Pinpoint the cell where the given text exists, returning its [x, y] midpoint coordinate. 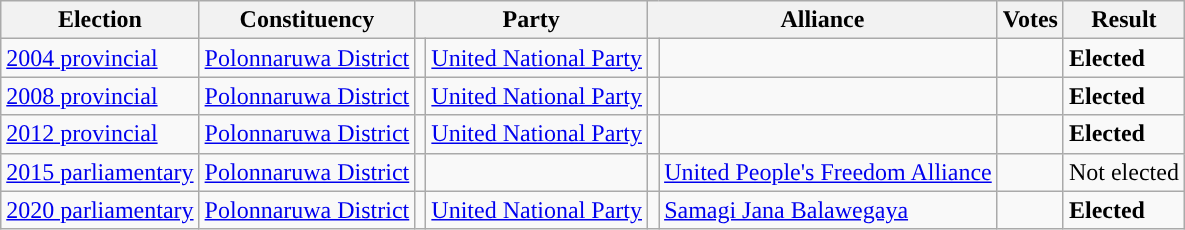
2004 provincial [100, 58]
2012 provincial [100, 134]
Not elected [1124, 172]
Constituency [307, 20]
United People's Freedom Alliance [828, 172]
Result [1124, 20]
Votes [1030, 20]
Alliance [823, 20]
2020 parliamentary [100, 210]
Samagi Jana Balawegaya [828, 210]
2008 provincial [100, 96]
2015 parliamentary [100, 172]
Election [100, 20]
Party [532, 20]
